From the cell containing the given text, extract its center point as (X, Y) coordinate. 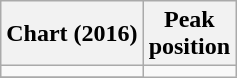
Peak position (189, 34)
Chart (2016) (72, 34)
